Find where the given text appears and provide that cell's center as (X, Y) coordinate. 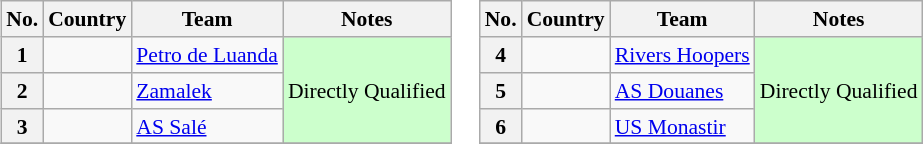
AS Douanes (682, 91)
6 (501, 126)
2 (22, 91)
AS Salé (207, 126)
US Monastir (682, 126)
4 (501, 55)
Petro de Luanda (207, 55)
3 (22, 126)
1 (22, 55)
5 (501, 91)
Rivers Hoopers (682, 55)
Zamalek (207, 91)
